Return the [x, y] coordinate for the center point of the cell that contains the specified text.  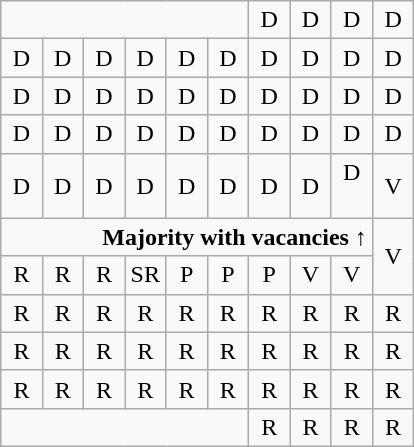
Majority with vacancies ↑ [187, 237]
SR [146, 275]
